Detect which cell encompasses the target text, then output its (X, Y) center coordinate. 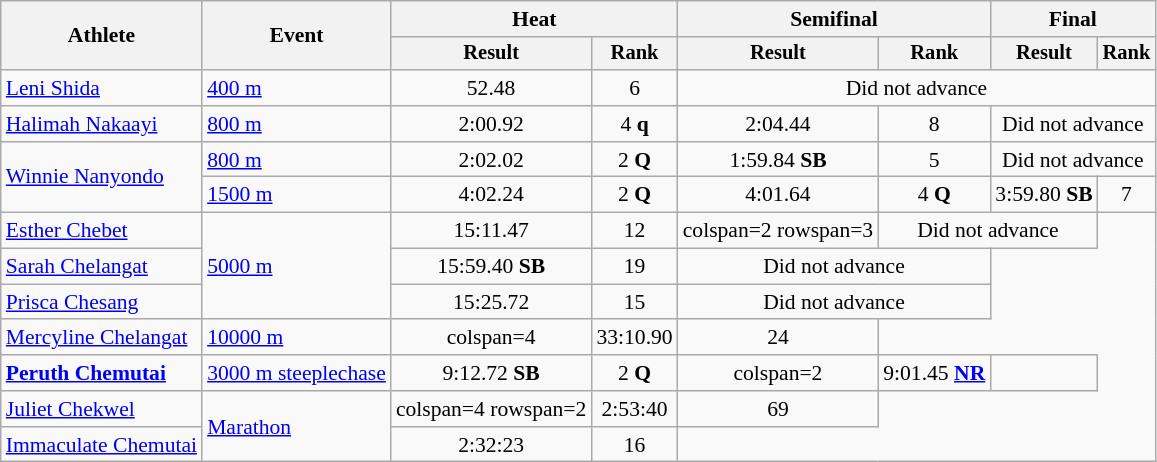
Juliet Chekwel (102, 409)
Final (1072, 19)
5000 m (296, 266)
69 (778, 409)
Heat (534, 19)
colspan=2 (778, 373)
colspan=2 rowspan=3 (778, 231)
Winnie Nanyondo (102, 178)
Semifinal (834, 19)
2:53:40 (634, 409)
1:59.84 SB (778, 160)
Marathon (296, 426)
Prisca Chesang (102, 302)
Athlete (102, 36)
Leni Shida (102, 88)
4:01.64 (778, 195)
15:11.47 (492, 231)
4 Q (934, 195)
4:02.24 (492, 195)
33:10.90 (634, 338)
400 m (296, 88)
4 q (634, 124)
Mercyline Chelangat (102, 338)
19 (634, 267)
colspan=4 (492, 338)
10000 m (296, 338)
3:59.80 SB (1044, 195)
1500 m (296, 195)
3000 m steeplechase (296, 373)
Sarah Chelangat (102, 267)
5 (934, 160)
9:12.72 SB (492, 373)
Halimah Nakaayi (102, 124)
12 (634, 231)
2:02.02 (492, 160)
15:25.72 (492, 302)
2:04.44 (778, 124)
9:01.45 NR (934, 373)
6 (634, 88)
Peruth Chemutai (102, 373)
Esther Chebet (102, 231)
colspan=4 rowspan=2 (492, 409)
2:00.92 (492, 124)
15:59.40 SB (492, 267)
8 (934, 124)
52.48 (492, 88)
24 (778, 338)
15 (634, 302)
7 (1127, 195)
Event (296, 36)
